Extract the [x, y] coordinate from the center of the cell holding the provided text.  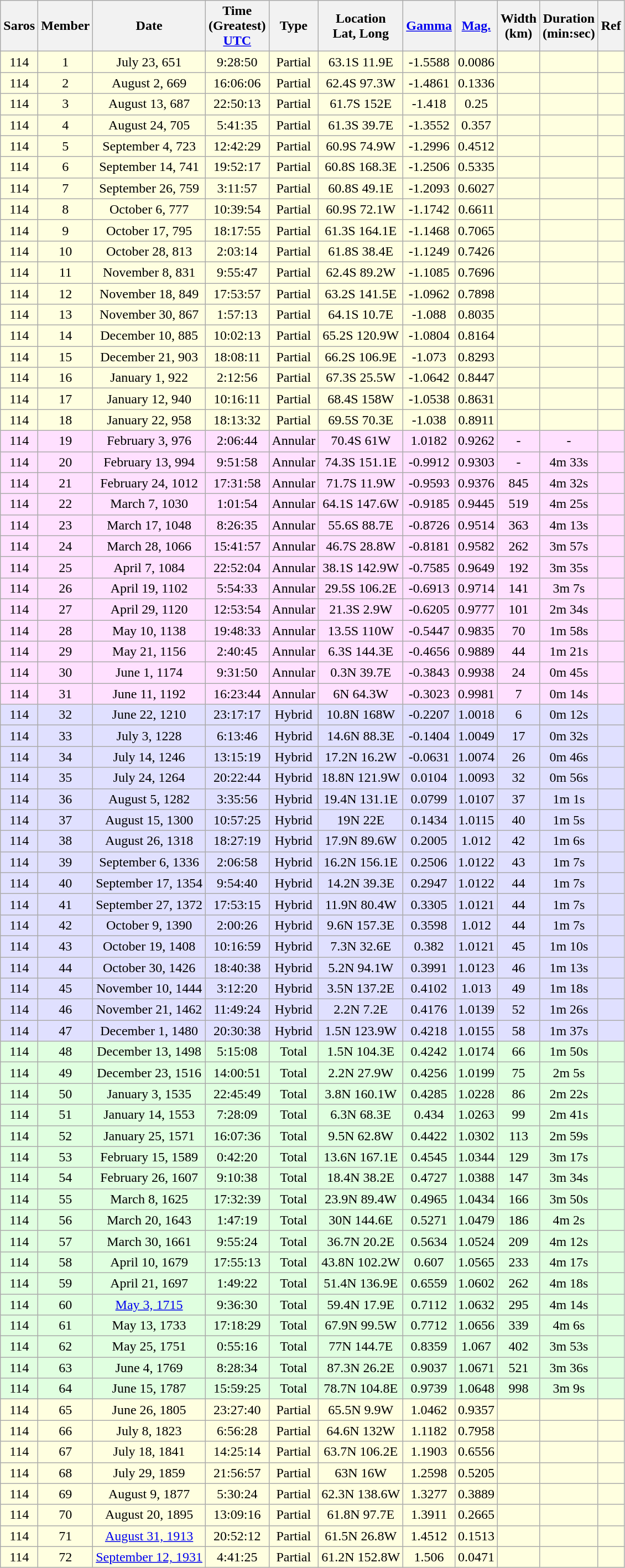
0.8035 [476, 315]
0m 46s [569, 757]
0.4176 [429, 1010]
October 6, 777 [149, 209]
0.4218 [429, 1031]
5:15:08 [237, 1052]
6.3N 68.3E [361, 1115]
2:06:44 [237, 441]
0.8293 [476, 357]
9:54:40 [237, 883]
4m 2s [569, 1220]
November 21, 1462 [149, 1010]
17:31:58 [237, 483]
17:18:29 [237, 1326]
-0.8726 [429, 525]
July 23, 651 [149, 62]
4m 25s [569, 504]
-0.8181 [429, 546]
71 [65, 1536]
1m 21s [569, 652]
20 [65, 462]
June 22, 1210 [149, 715]
0m 56s [569, 778]
May 10, 1138 [149, 630]
9 [65, 230]
2.2N 27.9W [361, 1073]
61 [65, 1326]
54 [65, 1178]
1.5N 104.3E [361, 1052]
0.6556 [476, 1452]
0.5335 [476, 167]
38.1S 142.9W [361, 567]
51.4N 136.9E [361, 1283]
0.5271 [429, 1220]
May 21, 1156 [149, 652]
402 [519, 1347]
1m 13s [569, 968]
48 [65, 1052]
0.9357 [476, 1410]
0.2665 [476, 1515]
41 [65, 904]
0.8911 [476, 420]
4m 17s [569, 1262]
19.4N 131.1E [361, 799]
0.2506 [429, 862]
February 24, 1012 [149, 483]
19:52:17 [237, 167]
845 [519, 483]
March 30, 1661 [149, 1241]
1.0388 [476, 1178]
19N 22E [361, 820]
August 24, 705 [149, 125]
57 [65, 1241]
0.3N 39.7E [361, 673]
1m 37s [569, 1031]
6N 64.3W [361, 694]
-1.0962 [429, 294]
Saros [19, 26]
-1.038 [429, 420]
August 2, 669 [149, 83]
18.4N 38.2E [361, 1178]
0.3305 [429, 904]
1.0182 [429, 441]
27 [65, 609]
9:10:38 [237, 1178]
3m 7s [569, 588]
0.7065 [476, 230]
12:53:54 [237, 609]
2m 22s [569, 1094]
4 [65, 125]
36 [65, 799]
3m 35s [569, 567]
18:17:55 [237, 230]
3.5N 137.2E [361, 989]
61.3S 164.1E [361, 230]
15:41:57 [237, 546]
55 [65, 1199]
1 [65, 62]
1.2598 [429, 1473]
9.5N 62.8W [361, 1136]
6:13:46 [237, 736]
November 10, 1444 [149, 989]
22:50:13 [237, 104]
59.4N 17.9E [361, 1304]
6.3S 144.3E [361, 652]
78.7N 104.8E [361, 1389]
December 21, 903 [149, 357]
14.2N 39.3E [361, 883]
June 1, 1174 [149, 673]
1m 50s [569, 1052]
Date [149, 26]
1.0107 [476, 799]
0m 45s [569, 673]
5:54:33 [237, 588]
-0.7585 [429, 567]
63N 16W [361, 1473]
4m 18s [569, 1283]
0.1513 [476, 1536]
-0.3843 [429, 673]
339 [519, 1326]
2m 34s [569, 609]
1m 10s [569, 946]
September 27, 1372 [149, 904]
1.0462 [429, 1410]
53 [65, 1157]
61.5N 26.8W [361, 1536]
Time(Greatest)UTC [237, 26]
-1.088 [429, 315]
0.9037 [429, 1368]
0.4512 [476, 146]
0.7696 [476, 272]
December 10, 885 [149, 336]
147 [519, 1178]
186 [519, 1220]
16.2N 156.1E [361, 862]
62.4S 89.2W [361, 272]
Width(km) [519, 26]
March 28, 1066 [149, 546]
0.9262 [476, 441]
Member [65, 26]
1.0139 [476, 1010]
64.6N 132W [361, 1431]
0.8447 [476, 378]
January 25, 1571 [149, 1136]
65.5N 9.9W [361, 1410]
0.4422 [429, 1136]
12 [65, 294]
0.25 [476, 104]
68 [65, 1473]
20:22:44 [237, 778]
521 [519, 1368]
August 20, 1895 [149, 1515]
9:28:50 [237, 62]
May 3, 1715 [149, 1304]
December 1, 1480 [149, 1031]
0.9981 [476, 694]
47 [65, 1031]
April 7, 1084 [149, 567]
30 [65, 673]
3m 36s [569, 1368]
November 18, 849 [149, 294]
10 [65, 251]
1.0049 [476, 736]
1.0656 [476, 1326]
Mag. [476, 26]
0.9514 [476, 525]
2:03:14 [237, 251]
9:36:30 [237, 1304]
3m 9s [569, 1389]
January 3, 1535 [149, 1094]
72 [65, 1557]
141 [519, 588]
62.3N 138.6W [361, 1494]
63.2S 141.5E [361, 294]
25 [65, 567]
4m 32s [569, 483]
0.4727 [429, 1178]
-1.2093 [429, 188]
62.4S 97.3W [361, 83]
0.1434 [429, 820]
17:55:13 [237, 1262]
17:53:57 [237, 294]
0.4965 [429, 1199]
19:48:33 [237, 630]
March 8, 1625 [149, 1199]
3.8N 160.1W [361, 1094]
July 29, 1859 [149, 1473]
0.357 [476, 125]
September 26, 759 [149, 188]
3m 57s [569, 546]
13:09:16 [237, 1515]
August 5, 1282 [149, 799]
29 [65, 652]
2:00:26 [237, 925]
39 [65, 862]
1.0648 [476, 1389]
0.0086 [476, 62]
22 [65, 504]
-0.1404 [429, 736]
0.382 [429, 946]
10:57:25 [237, 820]
1:57:13 [237, 315]
May 25, 1751 [149, 1347]
0.7426 [476, 251]
74.3S 151.1E [361, 462]
1.0123 [476, 968]
1.3911 [429, 1515]
February 26, 1607 [149, 1178]
0.4242 [429, 1052]
14:25:14 [237, 1452]
51 [65, 1115]
0:55:16 [237, 1347]
10:16:11 [237, 399]
101 [519, 609]
21 [65, 483]
August 31, 1913 [149, 1536]
0.0471 [476, 1557]
0.4256 [429, 1073]
11.9N 80.4W [361, 904]
June 15, 1787 [149, 1389]
-1.4861 [429, 83]
10:02:13 [237, 336]
14 [65, 336]
67.9N 99.5W [361, 1326]
June 11, 1192 [149, 694]
0.6559 [429, 1283]
71.7S 11.9W [361, 483]
61.3S 39.7E [361, 125]
August 13, 687 [149, 104]
-0.6205 [429, 609]
13 [65, 315]
1.0632 [476, 1304]
1m 1s [569, 799]
61.8S 38.4E [361, 251]
1m 18s [569, 989]
0.5634 [429, 1241]
63 [65, 1368]
0.9938 [476, 673]
33 [65, 736]
1.0074 [476, 757]
August 9, 1877 [149, 1494]
13.6N 167.1E [361, 1157]
17:53:15 [237, 904]
2.2N 7.2E [361, 1010]
-1.2506 [429, 167]
0.7898 [476, 294]
129 [519, 1157]
10.8N 168W [361, 715]
2:40:45 [237, 652]
1.0155 [476, 1031]
March 17, 1048 [149, 525]
0.0799 [429, 799]
18:40:38 [237, 968]
October 28, 813 [149, 251]
-0.0631 [429, 757]
18:13:32 [237, 420]
-1.1249 [429, 251]
4:41:25 [237, 1557]
October 9, 1390 [149, 925]
23 [65, 525]
September 4, 723 [149, 146]
-1.0642 [429, 378]
3m 53s [569, 1347]
18 [65, 420]
September 17, 1354 [149, 883]
60 [65, 1304]
January 14, 1553 [149, 1115]
0.9582 [476, 546]
-0.9185 [429, 504]
10:39:54 [237, 209]
1.0434 [476, 1199]
11:49:24 [237, 1010]
August 26, 1318 [149, 841]
4m 14s [569, 1304]
0.7712 [429, 1326]
5 [65, 146]
1.0302 [476, 1136]
5:41:35 [237, 125]
10:16:59 [237, 946]
July 24, 1264 [149, 778]
61.8N 97.7E [361, 1515]
1.0344 [476, 1157]
0.3598 [429, 925]
-1.073 [429, 357]
16:06:06 [237, 83]
1m 5s [569, 820]
16 [65, 378]
61.2N 152.8W [361, 1557]
1.1182 [429, 1431]
192 [519, 567]
166 [519, 1199]
23:27:40 [237, 1410]
1.0228 [476, 1094]
18:08:11 [237, 357]
99 [519, 1115]
63.1S 11.9E [361, 62]
Ref [611, 26]
-1.1085 [429, 272]
April 29, 1120 [149, 609]
0.1336 [476, 83]
April 10, 1679 [149, 1262]
2m 59s [569, 1136]
0m 12s [569, 715]
-1.0538 [429, 399]
February 15, 1589 [149, 1157]
2 [65, 83]
8 [65, 209]
1m 6s [569, 841]
8:28:34 [237, 1368]
60.8S 168.3E [361, 167]
0.7958 [476, 1431]
-1.3552 [429, 125]
1.0199 [476, 1073]
22:52:04 [237, 567]
-0.9593 [429, 483]
65.2S 120.9W [361, 336]
7.3N 32.6E [361, 946]
8:26:35 [237, 525]
9:31:50 [237, 673]
1.5N 123.9W [361, 1031]
295 [519, 1304]
21:56:57 [237, 1473]
December 13, 1498 [149, 1052]
0.9714 [476, 588]
0.3991 [429, 968]
1.0524 [476, 1241]
-0.5447 [429, 630]
0.5205 [476, 1473]
3m 34s [569, 1178]
63.7N 106.2E [361, 1452]
46.7S 28.8W [361, 546]
-0.3023 [429, 694]
31 [65, 694]
0.9835 [476, 630]
Duration(min:sec) [569, 26]
-1.2996 [429, 146]
59 [65, 1283]
April 21, 1697 [149, 1283]
60.8S 49.1E [361, 188]
0.9445 [476, 504]
38 [65, 841]
18:27:19 [237, 841]
3m 17s [569, 1157]
0.9303 [476, 462]
9:55:24 [237, 1241]
16:23:44 [237, 694]
Type [294, 26]
66.2S 106.9E [361, 357]
1.1903 [429, 1452]
87.3N 26.2E [361, 1368]
3:11:57 [237, 188]
16:07:36 [237, 1136]
February 3, 976 [149, 441]
86 [519, 1094]
69 [65, 1494]
1.506 [429, 1557]
September 6, 1336 [149, 862]
1.0093 [476, 778]
January 22, 958 [149, 420]
64 [65, 1389]
1m 26s [569, 1010]
113 [519, 1136]
30N 144.6E [361, 1220]
998 [519, 1389]
2m 5s [569, 1073]
-0.6913 [429, 588]
March 20, 1643 [149, 1220]
13:15:19 [237, 757]
36.7N 20.2E [361, 1241]
29.5S 106.2E [361, 588]
1.3277 [429, 1494]
0m 32s [569, 736]
0.3889 [476, 1494]
3m 50s [569, 1199]
0.8359 [429, 1347]
0.8164 [476, 336]
28 [65, 630]
2m 41s [569, 1115]
0.4285 [429, 1094]
61.7S 152E [361, 104]
43.8N 102.2W [361, 1262]
5.2N 94.1W [361, 968]
0.2005 [429, 841]
0.9376 [476, 483]
August 15, 1300 [149, 820]
2:12:56 [237, 378]
233 [519, 1262]
4m 6s [569, 1326]
75 [519, 1073]
October 30, 1426 [149, 968]
-1.1742 [429, 209]
3:12:20 [237, 989]
9:55:47 [237, 272]
0.434 [429, 1115]
0.6027 [476, 188]
1.0174 [476, 1052]
17:32:39 [237, 1199]
23:17:17 [237, 715]
70.4S 61W [361, 441]
-1.0804 [429, 336]
1m 58s [569, 630]
4m 13s [569, 525]
3:35:56 [237, 799]
0.8631 [476, 399]
64.1S 147.6W [361, 504]
64.1S 10.7E [361, 315]
20:30:38 [237, 1031]
September 14, 741 [149, 167]
October 17, 795 [149, 230]
14.6N 88.3E [361, 736]
0.9649 [476, 567]
1.0479 [476, 1220]
23.9N 89.4W [361, 1199]
September 12, 1931 [149, 1557]
60.9S 72.1W [361, 209]
60.9S 74.9W [361, 146]
55.6S 88.7E [361, 525]
1.0018 [476, 715]
50 [65, 1094]
1.0115 [476, 820]
May 13, 1733 [149, 1326]
363 [519, 525]
56 [65, 1220]
1.013 [476, 989]
1.4512 [429, 1536]
68.4S 158W [361, 399]
June 4, 1769 [149, 1368]
December 23, 1516 [149, 1073]
21.3S 2.9W [361, 609]
1.0602 [476, 1283]
65 [65, 1410]
9:51:58 [237, 462]
12:42:29 [237, 146]
3 [65, 104]
0:42:20 [237, 1157]
July 3, 1228 [149, 736]
17.2N 16.2W [361, 757]
13.5S 110W [361, 630]
0.9777 [476, 609]
-0.4656 [429, 652]
November 30, 867 [149, 315]
62 [65, 1347]
0.607 [429, 1262]
67 [65, 1452]
2:06:58 [237, 862]
519 [519, 504]
67.3S 25.5W [361, 378]
April 19, 1102 [149, 588]
July 14, 1246 [149, 757]
6:56:28 [237, 1431]
1:49:22 [237, 1283]
19 [65, 441]
1.0671 [476, 1368]
November 8, 831 [149, 272]
LocationLat, Long [361, 26]
1.0565 [476, 1262]
1:47:19 [237, 1220]
0.9889 [476, 652]
1:01:54 [237, 504]
January 1, 922 [149, 378]
0.2947 [429, 883]
17.9N 89.6W [361, 841]
1.067 [476, 1347]
11 [65, 272]
15 [65, 357]
18.8N 121.9W [361, 778]
5:30:24 [237, 1494]
15:59:25 [237, 1389]
20:52:12 [237, 1536]
209 [519, 1241]
-1.1468 [429, 230]
0.0104 [429, 778]
June 26, 1805 [149, 1410]
7:28:09 [237, 1115]
0.6611 [476, 209]
0.4545 [429, 1157]
9.6N 157.3E [361, 925]
-0.2207 [429, 715]
January 12, 940 [149, 399]
4m 33s [569, 462]
-1.5588 [429, 62]
69.5S 70.3E [361, 420]
March 7, 1030 [149, 504]
July 8, 1823 [149, 1431]
35 [65, 778]
-0.9912 [429, 462]
34 [65, 757]
77N 144.7E [361, 1347]
0.9739 [429, 1389]
1.0263 [476, 1115]
22:45:49 [237, 1094]
February 13, 994 [149, 462]
October 19, 1408 [149, 946]
14:00:51 [237, 1073]
July 18, 1841 [149, 1452]
-1.418 [429, 104]
0.7112 [429, 1304]
Gamma [429, 26]
0.4102 [429, 989]
4m 12s [569, 1241]
0m 14s [569, 694]
